Detect which cell encompasses the target text, then output its (x, y) center coordinate. 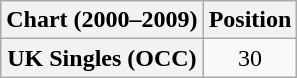
30 (250, 58)
UK Singles (OCC) (102, 58)
Chart (2000–2009) (102, 20)
Position (250, 20)
